Capture the cell that displays the provided text and extract its [X, Y] central coordinate. 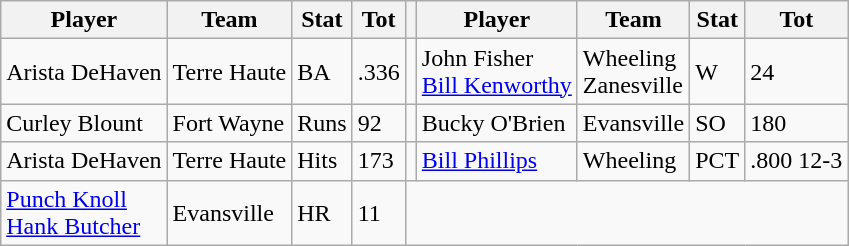
Hits [322, 161]
Wheeling [633, 161]
Bill Phillips [496, 161]
173 [378, 161]
PCT [718, 161]
Runs [322, 123]
Punch KnollHank Butcher [84, 212]
92 [378, 123]
Fort Wayne [230, 123]
Bucky O'Brien [496, 123]
HR [322, 212]
Curley Blount [84, 123]
W [718, 72]
11 [378, 212]
.336 [378, 72]
.800 12-3 [796, 161]
24 [796, 72]
SO [718, 123]
BA [322, 72]
WheelingZanesville [633, 72]
180 [796, 123]
John FisherBill Kenworthy [496, 72]
